Return the (X, Y) coordinate for the center point of the cell that contains the specified text.  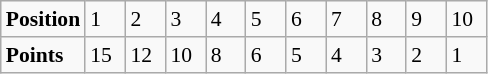
9 (426, 19)
Points (43, 55)
7 (346, 19)
Position (43, 19)
12 (145, 55)
15 (105, 55)
